For the text-containing cell, return its midpoint in (X, Y) coordinate format. 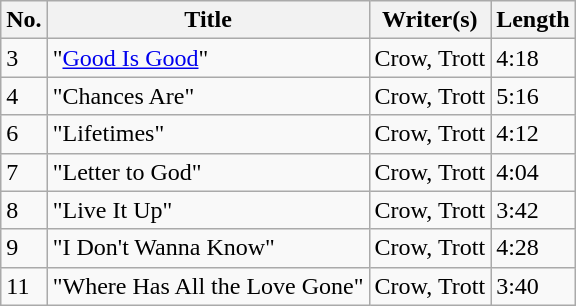
Title (208, 20)
"Live It Up" (208, 210)
"Good Is Good" (208, 58)
"I Don't Wanna Know" (208, 248)
4 (24, 96)
4:12 (533, 134)
3 (24, 58)
Length (533, 20)
"Letter to God" (208, 172)
4:04 (533, 172)
6 (24, 134)
No. (24, 20)
Writer(s) (430, 20)
"Chances Are" (208, 96)
7 (24, 172)
3:42 (533, 210)
"Lifetimes" (208, 134)
4:28 (533, 248)
3:40 (533, 286)
8 (24, 210)
9 (24, 248)
"Where Has All the Love Gone" (208, 286)
11 (24, 286)
5:16 (533, 96)
4:18 (533, 58)
